Return the (X, Y) coordinate for the center point of the cell that contains the specified text.  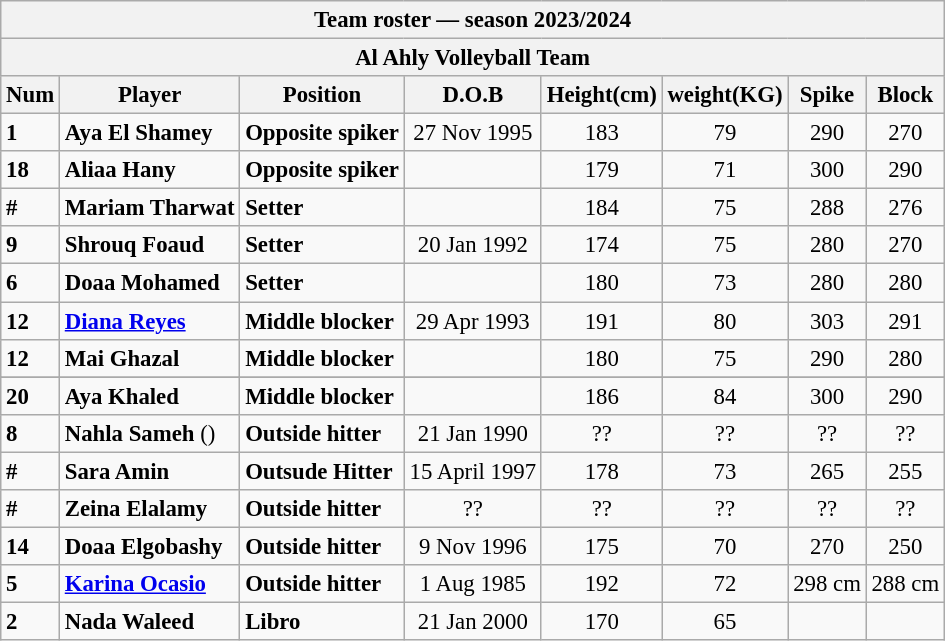
Al Ahly Volleyball Team (473, 58)
Doaa Mohamed (149, 283)
70 (725, 546)
20 (30, 396)
Mariam Tharwat (149, 208)
Shrouq Foaud (149, 245)
191 (602, 321)
178 (602, 471)
1 Aug 1985 (472, 584)
72 (725, 584)
20 Jan 1992 (472, 245)
288 cm (905, 584)
80 (725, 321)
84 (725, 396)
5 (30, 584)
Spike (827, 95)
179 (602, 170)
9 (30, 245)
15 April 1997 (472, 471)
6 (30, 283)
Nahla Sameh () (149, 433)
Num (30, 95)
65 (725, 621)
303 (827, 321)
79 (725, 133)
174 (602, 245)
Position (322, 95)
27 Nov 1995 (472, 133)
9 Nov 1996 (472, 546)
Mai Ghazal (149, 358)
29 Apr 1993 (472, 321)
Player (149, 95)
291 (905, 321)
Team roster — season 2023/2024 (473, 20)
Sara Amin (149, 471)
186 (602, 396)
Height(cm) (602, 95)
170 (602, 621)
71 (725, 170)
276 (905, 208)
Aliaa Hany (149, 170)
2 (30, 621)
175 (602, 546)
Doaa Elgobashy (149, 546)
192 (602, 584)
Outsude Hitter (322, 471)
Nada Waleed (149, 621)
183 (602, 133)
184 (602, 208)
1 (30, 133)
265 (827, 471)
8 (30, 433)
Diana Reyes (149, 321)
Libro (322, 621)
255 (905, 471)
Aya Khaled (149, 396)
Block (905, 95)
21 Jan 1990 (472, 433)
18 (30, 170)
288 (827, 208)
Karina Ocasio (149, 584)
21 Jan 2000 (472, 621)
14 (30, 546)
250 (905, 546)
D.O.B (472, 95)
weight(KG) (725, 95)
Aya El Shamey (149, 133)
Zeina Elalamy (149, 509)
298 cm (827, 584)
